Return [X, Y] of the center of cell containing provided text 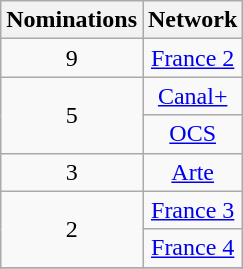
France 4 [192, 248]
France 2 [192, 58]
Network [192, 20]
OCS [192, 134]
3 [72, 172]
France 3 [192, 210]
5 [72, 115]
Canal+ [192, 96]
2 [72, 229]
9 [72, 58]
Arte [192, 172]
Nominations [72, 20]
